Detect which cell encompasses the target text, then output its (X, Y) center coordinate. 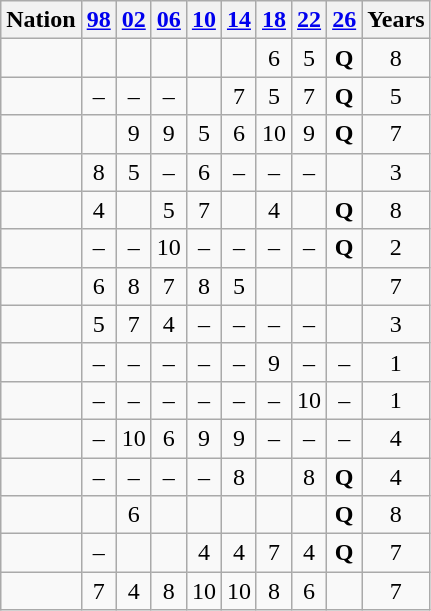
02 (134, 20)
06 (168, 20)
14 (238, 20)
Years (396, 20)
Nation (41, 20)
2 (396, 248)
98 (98, 20)
22 (310, 20)
26 (344, 20)
18 (274, 20)
